Pinpoint the cell where the given text exists, returning its [X, Y] midpoint coordinate. 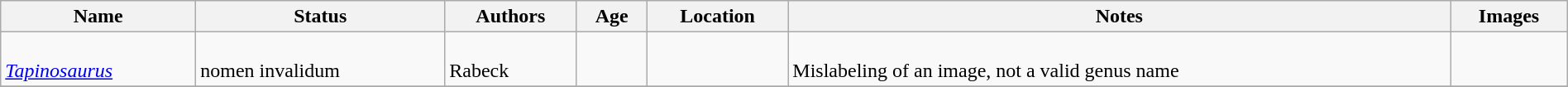
Authors [511, 17]
Rabeck [511, 60]
Name [98, 17]
Location [717, 17]
Age [612, 17]
Mislabeling of an image, not a valid genus name [1120, 60]
Status [321, 17]
Images [1508, 17]
Tapinosaurus [98, 60]
Notes [1120, 17]
nomen invalidum [321, 60]
